Output the (X, Y) coordinate of the center of the cell containing the given text.  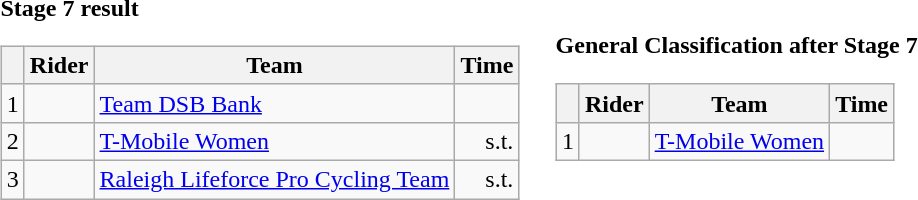
3 (12, 179)
Raleigh Lifeforce Pro Cycling Team (274, 179)
Team DSB Bank (274, 103)
2 (12, 141)
